For the text-containing cell, return its midpoint in (x, y) coordinate format. 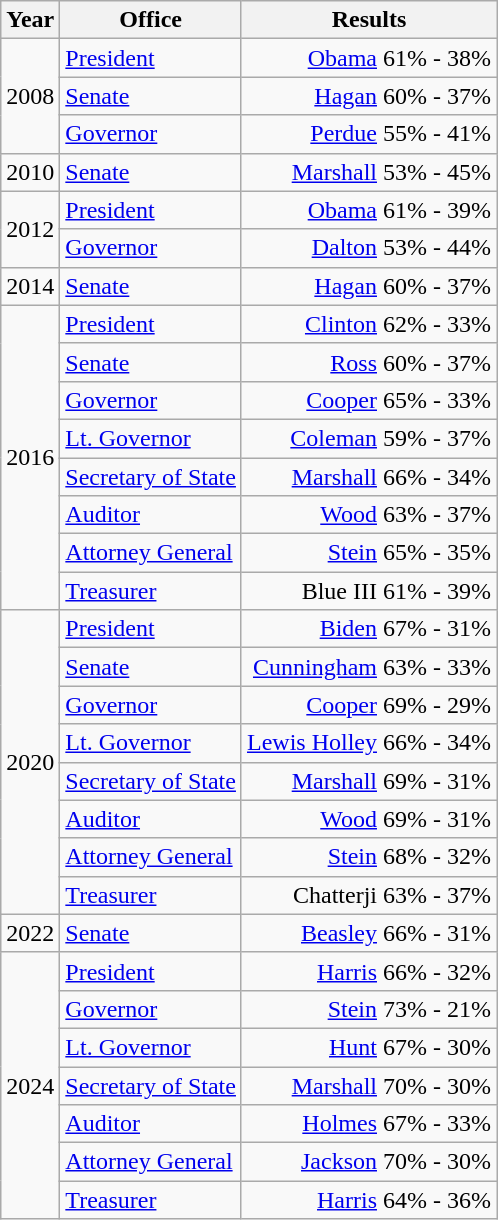
Chatterji 63% - 37% (368, 895)
Cunningham 63% - 33% (368, 667)
Marshall 66% - 34% (368, 477)
Blue III 61% - 39% (368, 591)
Biden 67% - 31% (368, 629)
Year (30, 20)
Stein 73% - 21% (368, 1009)
Marshall 53% - 45% (368, 172)
Beasley 66% - 31% (368, 933)
Coleman 59% - 37% (368, 438)
2016 (30, 457)
Obama 61% - 38% (368, 58)
2010 (30, 172)
Stein 65% - 35% (368, 553)
2020 (30, 762)
Dalton 53% - 44% (368, 248)
2022 (30, 933)
Obama 61% - 39% (368, 210)
Results (368, 20)
Wood 63% - 37% (368, 515)
Harris 64% - 36% (368, 1200)
Hunt 67% - 30% (368, 1047)
Clinton 62% - 33% (368, 324)
2012 (30, 229)
Cooper 65% - 33% (368, 400)
Ross 60% - 37% (368, 362)
Holmes 67% - 33% (368, 1124)
Wood 69% - 31% (368, 819)
Cooper 69% - 29% (368, 705)
Lewis Holley 66% - 34% (368, 743)
Office (151, 20)
Perdue 55% - 41% (368, 134)
Stein 68% - 32% (368, 857)
2014 (30, 286)
2024 (30, 1085)
Harris 66% - 32% (368, 971)
Marshall 69% - 31% (368, 781)
2008 (30, 96)
Jackson 70% - 30% (368, 1162)
Marshall 70% - 30% (368, 1085)
